Pinpoint the cell where the given text exists, returning its [X, Y] midpoint coordinate. 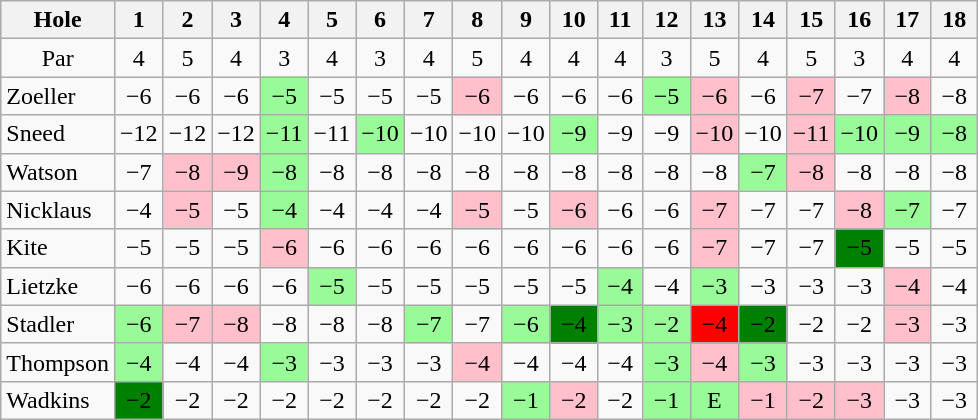
15 [811, 20]
10 [574, 20]
Par [58, 58]
16 [860, 20]
Sneed [58, 134]
14 [764, 20]
6 [380, 20]
Stadler [58, 324]
8 [478, 20]
18 [954, 20]
Nicklaus [58, 210]
Zoeller [58, 96]
12 [666, 20]
E [714, 400]
13 [714, 20]
Lietzke [58, 286]
7 [428, 20]
Kite [58, 248]
11 [620, 20]
Thompson [58, 362]
Wadkins [58, 400]
Watson [58, 172]
Hole [58, 20]
2 [188, 20]
1 [138, 20]
9 [526, 20]
17 [908, 20]
